Provide the [x, y] coordinate of the cell's center where the given text is located.  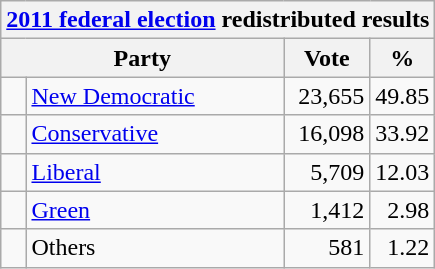
Vote [327, 58]
12.03 [402, 172]
Party [142, 58]
Green [155, 210]
16,098 [327, 134]
Liberal [155, 172]
Conservative [155, 134]
49.85 [402, 96]
581 [327, 248]
2.98 [402, 210]
Others [155, 248]
1.22 [402, 248]
New Democratic [155, 96]
23,655 [327, 96]
2011 federal election redistributed results [218, 20]
5,709 [327, 172]
1,412 [327, 210]
% [402, 58]
33.92 [402, 134]
